Pinpoint the cell where the given text exists, returning its [x, y] midpoint coordinate. 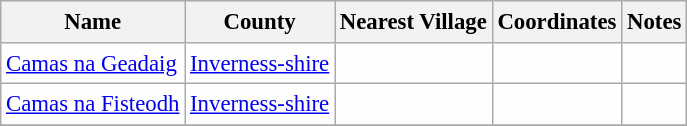
Name [93, 22]
County [260, 22]
Coordinates [557, 22]
Camas na Fisteodh [93, 104]
Nearest Village [413, 22]
Notes [654, 22]
Camas na Geadaig [93, 62]
